Identify which cell holds the provided text, then report its [X, Y] central coordinate. 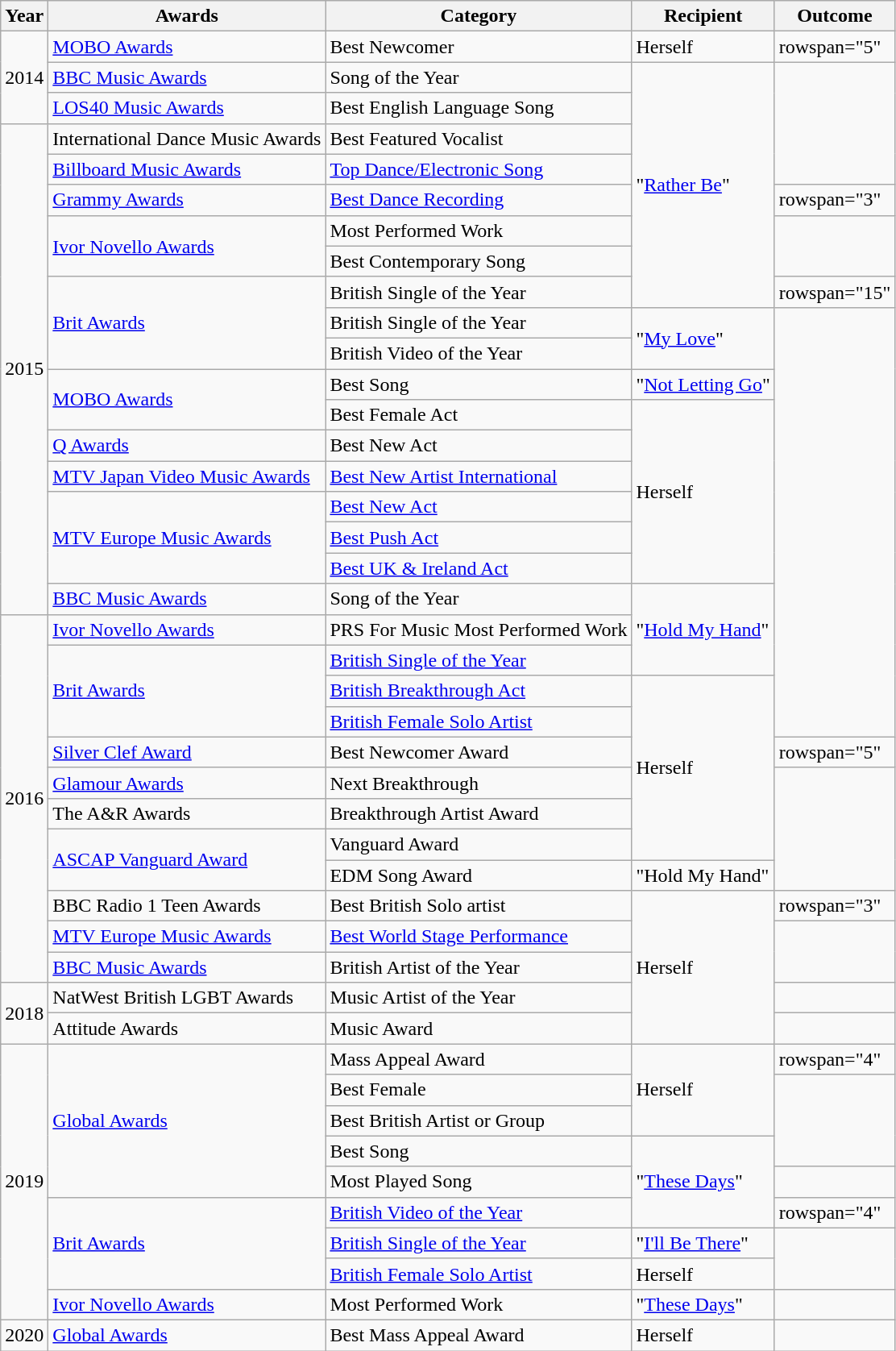
Billboard Music Awards [187, 169]
EDM Song Award [479, 875]
Best Push Act [479, 538]
2018 [24, 1013]
ASCAP Vanguard Award [187, 859]
Best Newcomer [479, 47]
Mass Appeal Award [479, 1059]
Outcome [835, 16]
Silver Clef Award [187, 752]
Best British Solo artist [479, 906]
Best Contemporary Song [479, 261]
Attitude Awards [187, 1029]
Best British Artist or Group [479, 1120]
BBC Radio 1 Teen Awards [187, 906]
Music Artist of the Year [479, 998]
British Artist of the Year [479, 967]
Category [479, 16]
"My Love" [703, 338]
LOS40 Music Awards [187, 108]
Grammy Awards [187, 200]
Glamour Awards [187, 783]
The A&R Awards [187, 813]
Best Female Act [479, 415]
Awards [187, 16]
2014 [24, 77]
Music Award [479, 1029]
British Breakthrough Act [479, 691]
MTV Japan Video Music Awards [187, 476]
Q Awards [187, 446]
"I'll Be There" [703, 1243]
Best UK & Ireland Act [479, 568]
Best World Stage Performance [479, 937]
NatWest British LGBT Awards [187, 998]
Vanguard Award [479, 844]
Best Mass Appeal Award [479, 1335]
"Rather Be" [703, 185]
International Dance Music Awards [187, 139]
Best Dance Recording [479, 200]
2016 [24, 798]
PRS For Music Most Performed Work [479, 630]
Year [24, 16]
Best English Language Song [479, 108]
Recipient [703, 16]
Best Featured Vocalist [479, 139]
2020 [24, 1335]
Top Dance/Electronic Song [479, 169]
Best Newcomer Award [479, 752]
Breakthrough Artist Award [479, 813]
Best Female [479, 1090]
Best New Artist International [479, 476]
2015 [24, 369]
Next Breakthrough [479, 783]
2019 [24, 1182]
Most Played Song [479, 1182]
"Not Letting Go" [703, 385]
rowspan="15" [835, 292]
